Determine the (X, Y) coordinate at the center of the cell enclosing the given text.  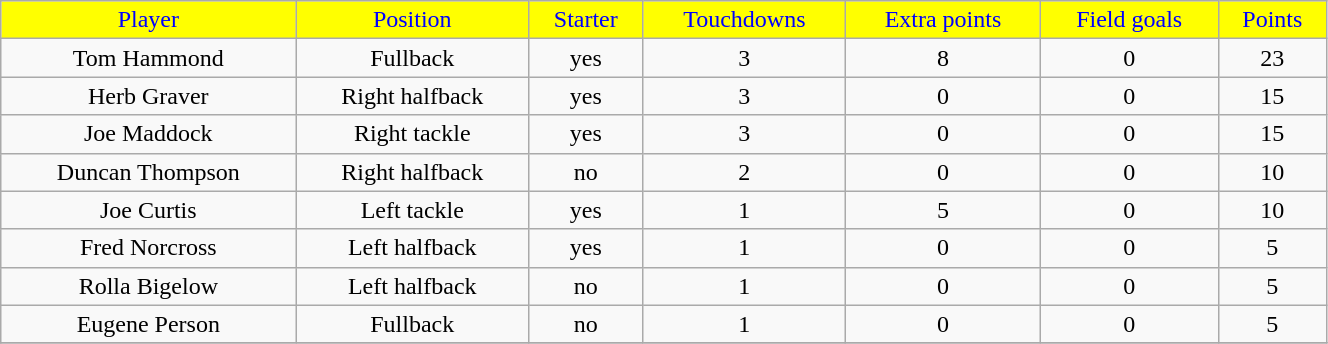
Tom Hammond (148, 58)
23 (1272, 58)
Position (412, 20)
Player (148, 20)
2 (744, 172)
Eugene Person (148, 324)
Touchdowns (744, 20)
Joe Maddock (148, 134)
Duncan Thompson (148, 172)
Field goals (1129, 20)
Starter (586, 20)
Points (1272, 20)
Herb Graver (148, 96)
Right tackle (412, 134)
Rolla Bigelow (148, 286)
Joe Curtis (148, 210)
Fred Norcross (148, 248)
8 (943, 58)
Extra points (943, 20)
Left tackle (412, 210)
